Detect which cell encompasses the target text, then output its [X, Y] center coordinate. 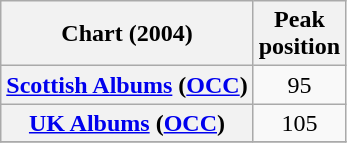
Peakposition [299, 34]
Chart (2004) [127, 34]
Scottish Albums (OCC) [127, 85]
UK Albums (OCC) [127, 123]
105 [299, 123]
95 [299, 85]
